Identify which cell holds the provided text, then report its (X, Y) central coordinate. 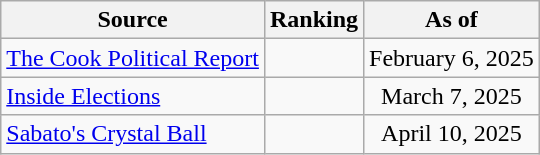
March 7, 2025 (452, 96)
Sabato's Crystal Ball (133, 134)
As of (452, 20)
February 6, 2025 (452, 58)
Ranking (314, 20)
Inside Elections (133, 96)
Source (133, 20)
April 10, 2025 (452, 134)
The Cook Political Report (133, 58)
